Detect which cell encompasses the target text, then output its [X, Y] center coordinate. 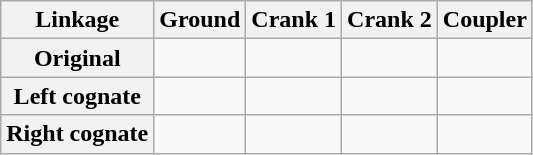
Ground [200, 20]
Crank 2 [390, 20]
Crank 1 [294, 20]
Linkage [78, 20]
Coupler [484, 20]
Left cognate [78, 96]
Right cognate [78, 134]
Original [78, 58]
